Scan for the cell matching the given text and deliver its (X, Y) coordinate at center. 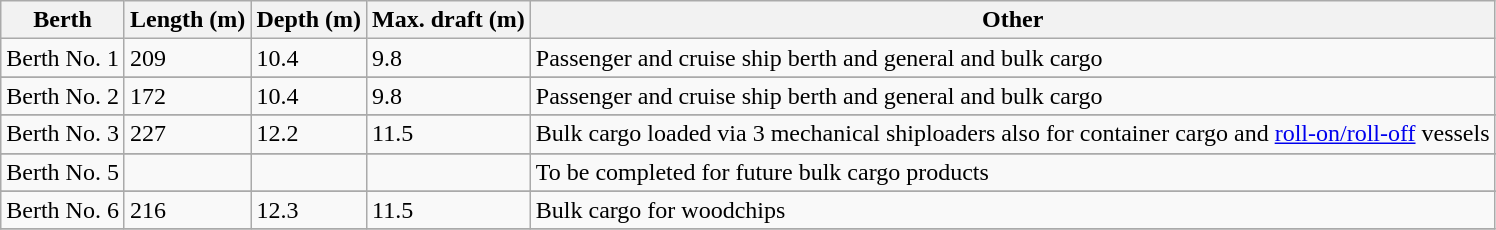
Berth No. 1 (63, 58)
227 (187, 134)
Bulk cargo for woodchips (1012, 210)
Max. draft (m) (449, 20)
Berth (63, 20)
To be completed for future bulk cargo products (1012, 172)
Berth No. 6 (63, 210)
Length (m) (187, 20)
Bulk cargo loaded via 3 mechanical shiploaders also for container cargo and roll-on/roll-off vessels (1012, 134)
Other (1012, 20)
Berth No. 3 (63, 134)
216 (187, 210)
Berth No. 2 (63, 96)
172 (187, 96)
Berth No. 5 (63, 172)
209 (187, 58)
12.2 (309, 134)
12.3 (309, 210)
Depth (m) (309, 20)
